For the text-containing cell, return its midpoint in (x, y) coordinate format. 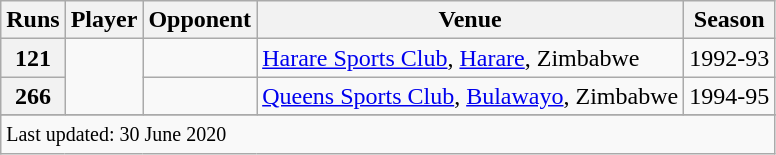
266 (33, 96)
Harare Sports Club, Harare, Zimbabwe (470, 58)
Queens Sports Club, Bulawayo, Zimbabwe (470, 96)
Runs (33, 20)
Last updated: 30 June 2020 (388, 134)
Player (104, 20)
Season (730, 20)
121 (33, 58)
1994-95 (730, 96)
1992-93 (730, 58)
Opponent (200, 20)
Venue (470, 20)
